Locate the cell with the specified text and output its (x, y) center coordinate. 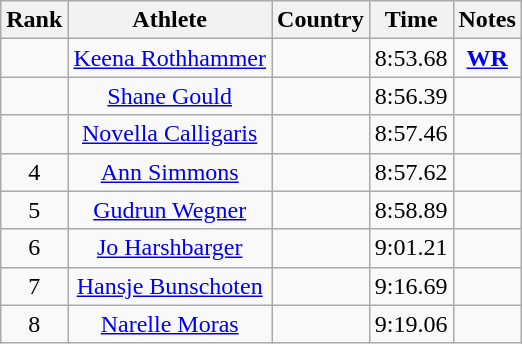
Hansje Bunschoten (170, 286)
9:19.06 (411, 324)
Notes (487, 20)
4 (34, 172)
Jo Harshbarger (170, 248)
8:56.39 (411, 96)
Time (411, 20)
Shane Gould (170, 96)
Ann Simmons (170, 172)
Athlete (170, 20)
Narelle Moras (170, 324)
8:57.62 (411, 172)
6 (34, 248)
8:58.89 (411, 210)
WR (487, 58)
Keena Rothhammer (170, 58)
9:01.21 (411, 248)
8:53.68 (411, 58)
Rank (34, 20)
5 (34, 210)
Novella Calligaris (170, 134)
Gudrun Wegner (170, 210)
9:16.69 (411, 286)
Country (321, 20)
8:57.46 (411, 134)
7 (34, 286)
8 (34, 324)
